Scan for the cell matching the given text and deliver its [x, y] coordinate at center. 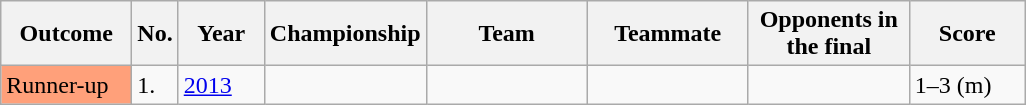
1. [155, 85]
Opponents in the final [828, 34]
1–3 (m) [967, 85]
Team [506, 34]
Championship [345, 34]
Teammate [668, 34]
Outcome [66, 34]
2013 [221, 85]
Score [967, 34]
Year [221, 34]
Runner-up [66, 85]
No. [155, 34]
